Find where the given text appears and provide that cell's center as [X, Y] coordinate. 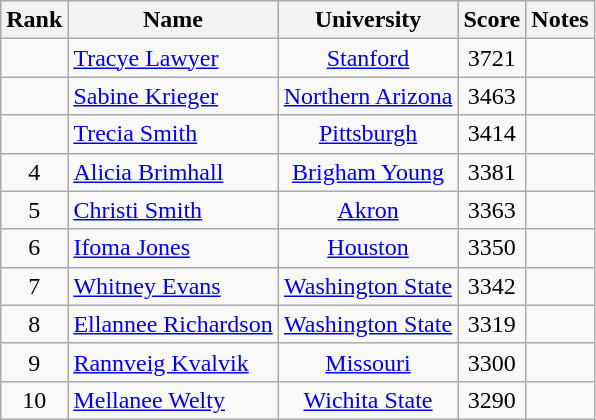
Rank [34, 20]
3363 [492, 210]
3342 [492, 286]
Akron [368, 210]
Ellannee Richardson [173, 324]
Missouri [368, 362]
Pittsburgh [368, 134]
Name [173, 20]
8 [34, 324]
Houston [368, 248]
Notes [560, 20]
5 [34, 210]
3300 [492, 362]
3414 [492, 134]
Trecia Smith [173, 134]
University [368, 20]
Ifoma Jones [173, 248]
3350 [492, 248]
10 [34, 400]
Christi Smith [173, 210]
9 [34, 362]
Wichita State [368, 400]
Rannveig Kvalvik [173, 362]
Score [492, 20]
Mellanee Welty [173, 400]
7 [34, 286]
Alicia Brimhall [173, 172]
3290 [492, 400]
3721 [492, 58]
Northern Arizona [368, 96]
3319 [492, 324]
Sabine Krieger [173, 96]
Tracye Lawyer [173, 58]
Stanford [368, 58]
Brigham Young [368, 172]
Whitney Evans [173, 286]
3381 [492, 172]
4 [34, 172]
6 [34, 248]
3463 [492, 96]
